For the text-containing cell, return its midpoint in (x, y) coordinate format. 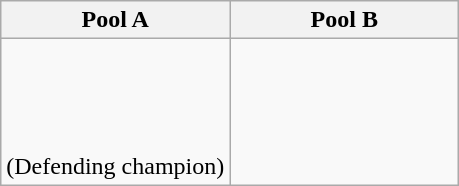
(Defending champion) (116, 112)
Pool B (344, 20)
Pool A (116, 20)
